Return (X, Y) of the center of cell containing provided text 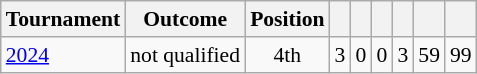
99 (461, 55)
Position (287, 19)
Tournament (63, 19)
Outcome (185, 19)
2024 (63, 55)
not qualified (185, 55)
4th (287, 55)
59 (429, 55)
